Find where the given text appears and provide that cell's center as [x, y] coordinate. 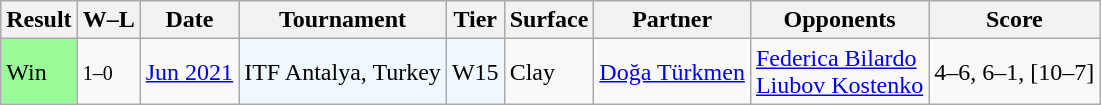
Federica Bilardo Liubov Kostenko [839, 72]
W15 [475, 72]
1–0 [108, 72]
Partner [672, 20]
Clay [549, 72]
Opponents [839, 20]
Date [189, 20]
Doğa Türkmen [672, 72]
Score [1014, 20]
Jun 2021 [189, 72]
Win [39, 72]
Surface [549, 20]
ITF Antalya, Turkey [343, 72]
W–L [108, 20]
4–6, 6–1, [10–7] [1014, 72]
Tournament [343, 20]
Tier [475, 20]
Result [39, 20]
